From the cell containing the given text, extract its center point as (X, Y) coordinate. 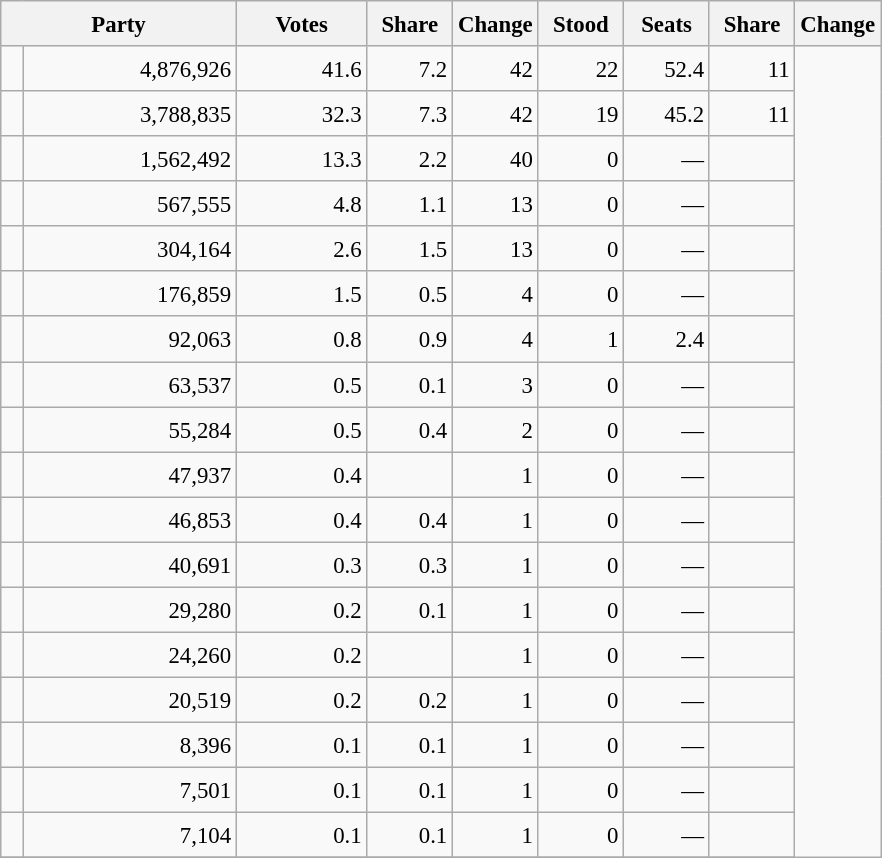
20,519 (130, 700)
19 (581, 114)
Votes (302, 24)
40 (496, 158)
47,937 (130, 474)
2.2 (410, 158)
7,104 (130, 836)
32.3 (302, 114)
1.1 (410, 204)
0.9 (410, 340)
7.2 (410, 68)
2.4 (667, 340)
1,562,492 (130, 158)
567,555 (130, 204)
55,284 (130, 430)
41.6 (302, 68)
63,537 (130, 384)
46,853 (130, 520)
3,788,835 (130, 114)
176,859 (130, 294)
22 (581, 68)
29,280 (130, 610)
4.8 (302, 204)
7,501 (130, 790)
8,396 (130, 744)
92,063 (130, 340)
Seats (667, 24)
304,164 (130, 248)
24,260 (130, 654)
2 (496, 430)
0.8 (302, 340)
2.6 (302, 248)
Stood (581, 24)
4,876,926 (130, 68)
40,691 (130, 564)
45.2 (667, 114)
13.3 (302, 158)
Party (119, 24)
7.3 (410, 114)
3 (496, 384)
52.4 (667, 68)
